Identify which cell holds the provided text, then report its [X, Y] central coordinate. 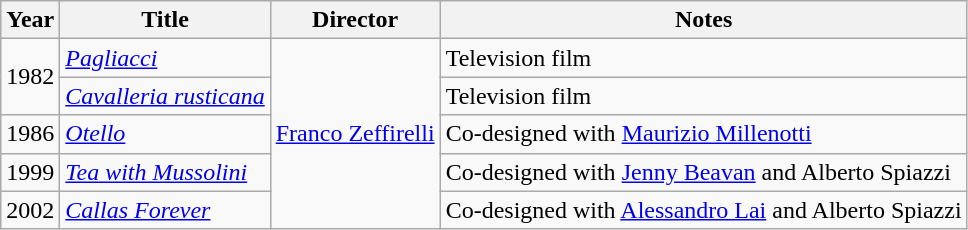
Callas Forever [165, 210]
1986 [30, 134]
1982 [30, 77]
Notes [704, 20]
Tea with Mussolini [165, 172]
Co-designed with Alessandro Lai and Alberto Spiazzi [704, 210]
Cavalleria rusticana [165, 96]
Co-designed with Jenny Beavan and Alberto Spiazzi [704, 172]
2002 [30, 210]
Director [355, 20]
Co-designed with Maurizio Millenotti [704, 134]
Title [165, 20]
1999 [30, 172]
Year [30, 20]
Otello [165, 134]
Pagliacci [165, 58]
Franco Zeffirelli [355, 134]
